Provide the (X, Y) coordinate of the cell's center where the given text is located.  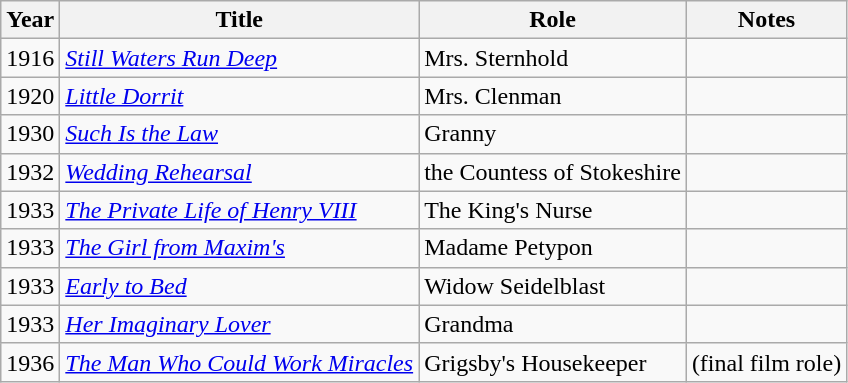
The Girl from Maxim's (240, 248)
Title (240, 20)
1932 (30, 172)
Wedding Rehearsal (240, 172)
1920 (30, 96)
Grigsby's Housekeeper (553, 362)
Madame Petypon (553, 248)
Widow Seidelblast (553, 286)
The Man Who Could Work Miracles (240, 362)
Role (553, 20)
Year (30, 20)
Granny (553, 134)
Early to Bed (240, 286)
Little Dorrit (240, 96)
(final film role) (766, 362)
Her Imaginary Lover (240, 324)
Mrs. Clenman (553, 96)
the Countess of Stokeshire (553, 172)
1936 (30, 362)
Grandma (553, 324)
1916 (30, 58)
1930 (30, 134)
Notes (766, 20)
The King's Nurse (553, 210)
Still Waters Run Deep (240, 58)
Such Is the Law (240, 134)
Mrs. Sternhold (553, 58)
The Private Life of Henry VIII (240, 210)
